Identify which cell holds the provided text, then report its (x, y) central coordinate. 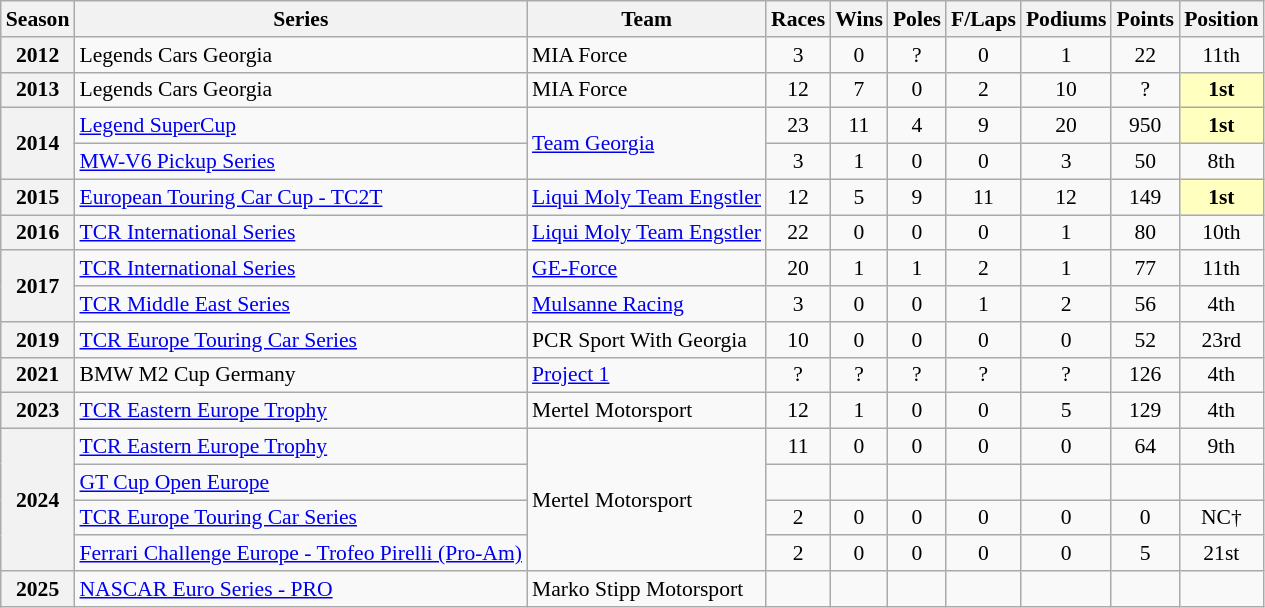
Legend SuperCup (300, 126)
7 (859, 90)
21st (1221, 554)
56 (1145, 304)
8th (1221, 162)
Races (798, 19)
GE-Force (646, 269)
Poles (917, 19)
77 (1145, 269)
Wins (859, 19)
2019 (38, 340)
126 (1145, 375)
BMW M2 Cup Germany (300, 375)
Series (300, 19)
2021 (38, 375)
Season (38, 19)
23rd (1221, 340)
52 (1145, 340)
PCR Sport With Georgia (646, 340)
23 (798, 126)
Team Georgia (646, 144)
NC† (1221, 518)
149 (1145, 197)
9th (1221, 447)
MW-V6 Pickup Series (300, 162)
4 (917, 126)
129 (1145, 411)
2014 (38, 144)
2024 (38, 500)
TCR Middle East Series (300, 304)
2017 (38, 286)
2016 (38, 233)
European Touring Car Cup - TC2T (300, 197)
2023 (38, 411)
Position (1221, 19)
Team (646, 19)
Project 1 (646, 375)
2012 (38, 55)
Marko Stipp Motorsport (646, 589)
2013 (38, 90)
50 (1145, 162)
Points (1145, 19)
NASCAR Euro Series - PRO (300, 589)
2025 (38, 589)
Mulsanne Racing (646, 304)
Podiums (1066, 19)
F/Laps (984, 19)
950 (1145, 126)
Ferrari Challenge Europe - Trofeo Pirelli (Pro-Am) (300, 554)
10th (1221, 233)
2015 (38, 197)
64 (1145, 447)
80 (1145, 233)
GT Cup Open Europe (300, 482)
